Detect which cell encompasses the target text, then output its [x, y] center coordinate. 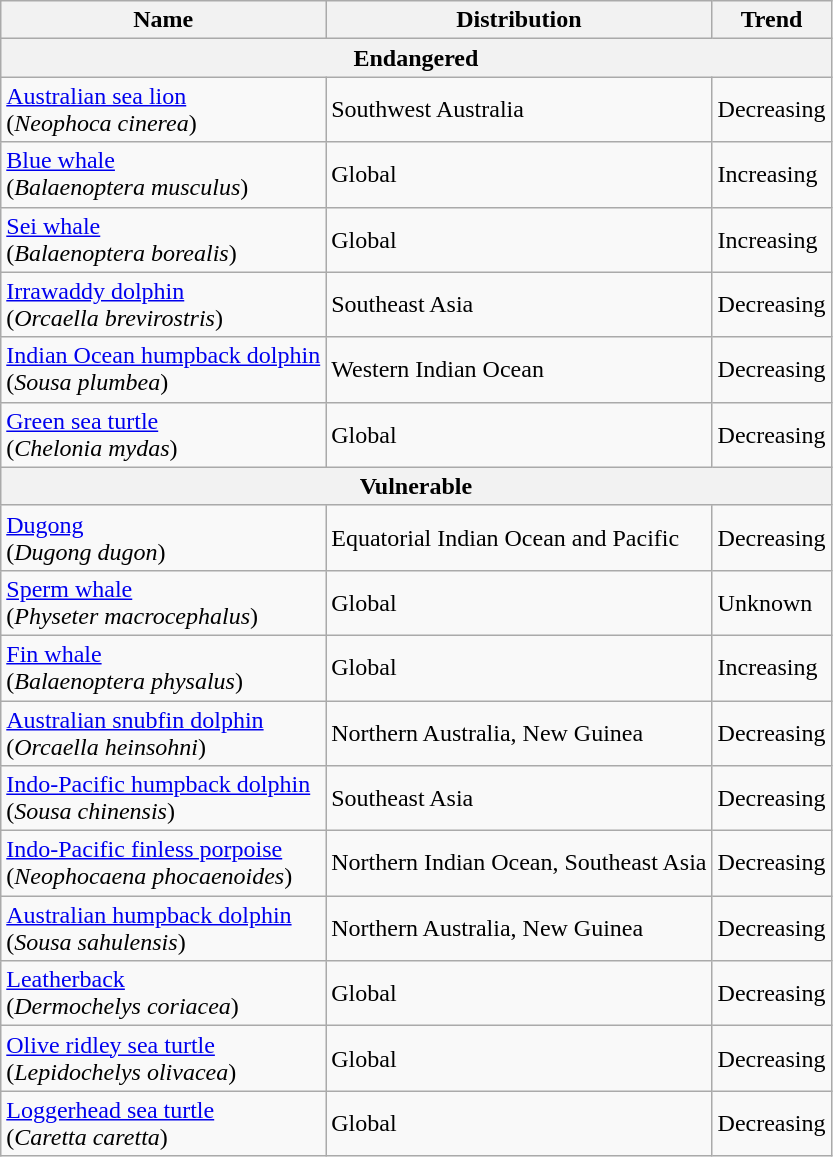
Indian Ocean humpback dolphin(Sousa plumbea) [164, 370]
Southwest Australia [519, 110]
Vulnerable [416, 486]
Green sea turtle(Chelonia mydas) [164, 434]
Australian snubfin dolphin(Orcaella heinsohni) [164, 732]
Trend [772, 20]
Name [164, 20]
Australian sea lion(Neophoca cinerea) [164, 110]
Indo-Pacific humpback dolphin(Sousa chinensis) [164, 798]
Sperm whale(Physeter macrocephalus) [164, 602]
Western Indian Ocean [519, 370]
Blue whale(Balaenoptera musculus) [164, 174]
Equatorial Indian Ocean and Pacific [519, 538]
Australian humpback dolphin(Sousa sahulensis) [164, 928]
Irrawaddy dolphin(Orcaella brevirostris) [164, 304]
Olive ridley sea turtle(Lepidochelys olivacea) [164, 1058]
Endangered [416, 58]
Fin whale(Balaenoptera physalus) [164, 668]
Indo-Pacific finless porpoise(Neophocaena phocaenoides) [164, 864]
Unknown [772, 602]
Dugong(Dugong dugon) [164, 538]
Leatherback(Dermochelys coriacea) [164, 994]
Distribution [519, 20]
Sei whale(Balaenoptera borealis) [164, 240]
Loggerhead sea turtle(Caretta caretta) [164, 1124]
Northern Indian Ocean, Southeast Asia [519, 864]
